Detect which cell encompasses the target text, then output its [x, y] center coordinate. 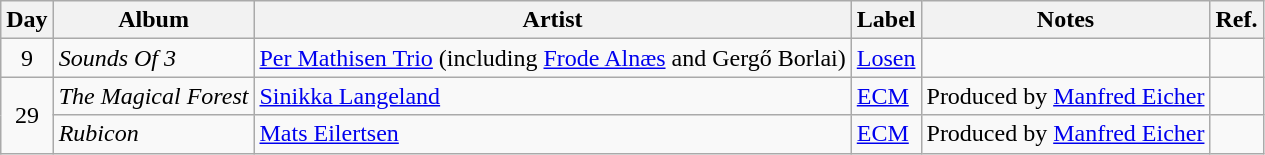
Notes [1066, 20]
Losen [886, 58]
9 [27, 58]
Per Mathisen Trio (including Frode Alnæs and Gergő Borlai) [552, 58]
29 [27, 115]
The Magical Forest [154, 96]
Rubicon [154, 134]
Label [886, 20]
Day [27, 20]
Album [154, 20]
Sounds Of 3 [154, 58]
Ref. [1236, 20]
Sinikka Langeland [552, 96]
Mats Eilertsen [552, 134]
Artist [552, 20]
